Identify which cell holds the provided text, then report its [X, Y] central coordinate. 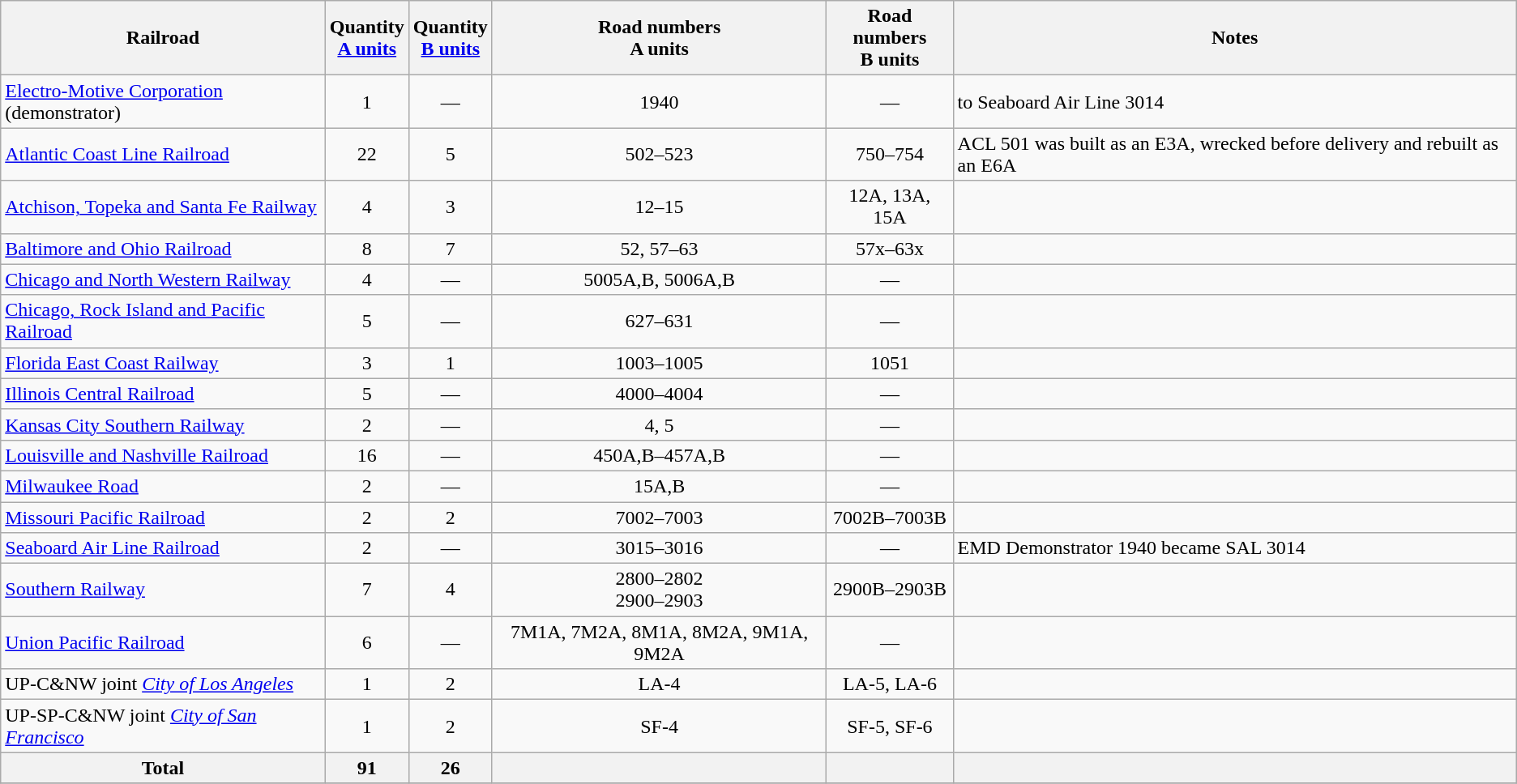
Notes [1235, 38]
Illinois Central Railroad [163, 394]
Southern Railway [163, 590]
to Seaboard Air Line 3014 [1235, 102]
1003–1005 [659, 363]
91 [366, 768]
16 [366, 455]
57x–63x [890, 249]
52, 57–63 [659, 249]
15A,B [659, 486]
Road numbersB units [890, 38]
450A,B–457A,B [659, 455]
LA-5, LA-6 [890, 684]
LA-4 [659, 684]
5005A,B, 5006A,B [659, 279]
1051 [890, 363]
7002B–7003B [890, 518]
EMD Demonstrator 1940 became SAL 3014 [1235, 548]
SF-5, SF-6 [890, 726]
1940 [659, 102]
Louisville and Nashville Railroad [163, 455]
2800–28022900–2903 [659, 590]
Electro-Motive Corporation (demonstrator) [163, 102]
SF-4 [659, 726]
ACL 501 was built as an E3A, wrecked before delivery and rebuilt as an E6A [1235, 154]
750–754 [890, 154]
627–631 [659, 321]
Union Pacific Railroad [163, 643]
Baltimore and Ohio Railroad [163, 249]
UP-C&NW joint City of Los Angeles [163, 684]
Chicago, Rock Island and Pacific Railroad [163, 321]
4, 5 [659, 424]
22 [366, 154]
3015–3016 [659, 548]
Atlantic Coast Line Railroad [163, 154]
12–15 [659, 207]
QuantityB units [451, 38]
6 [366, 643]
502–523 [659, 154]
7M1A, 7M2A, 8M1A, 8M2A, 9M1A, 9M2A [659, 643]
4000–4004 [659, 394]
7002–7003 [659, 518]
QuantityA units [366, 38]
12A, 13A, 15A [890, 207]
Total [163, 768]
8 [366, 249]
Seaboard Air Line Railroad [163, 548]
Florida East Coast Railway [163, 363]
2900B–2903B [890, 590]
Missouri Pacific Railroad [163, 518]
UP-SP-C&NW joint City of San Francisco [163, 726]
Road numbersA units [659, 38]
Atchison, Topeka and Santa Fe Railway [163, 207]
Railroad [163, 38]
26 [451, 768]
Chicago and North Western Railway [163, 279]
Kansas City Southern Railway [163, 424]
Milwaukee Road [163, 486]
